Extract the [x, y] coordinate from the center of the cell holding the provided text.  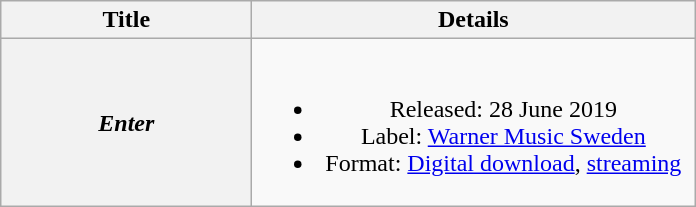
Enter [126, 122]
Details [474, 20]
Title [126, 20]
Released: 28 June 2019Label: Warner Music SwedenFormat: Digital download, streaming [474, 122]
